Extract the (X, Y) coordinate from the center of the cell holding the provided text.  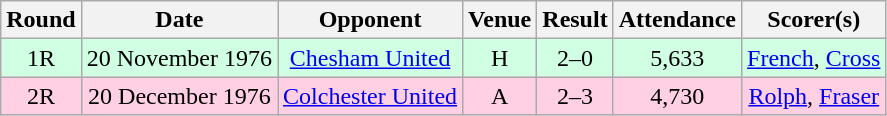
Colchester United (370, 96)
5,633 (677, 58)
Rolph, Fraser (814, 96)
Chesham United (370, 58)
A (500, 96)
French, Cross (814, 58)
2–3 (575, 96)
Scorer(s) (814, 20)
Result (575, 20)
Opponent (370, 20)
H (500, 58)
2–0 (575, 58)
Date (179, 20)
Venue (500, 20)
Attendance (677, 20)
4,730 (677, 96)
2R (41, 96)
Round (41, 20)
20 December 1976 (179, 96)
20 November 1976 (179, 58)
1R (41, 58)
